Return (X, Y) of the center of cell containing provided text 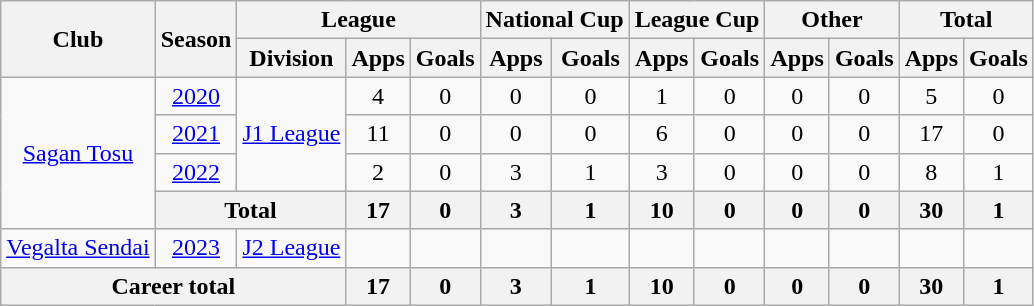
11 (378, 134)
J2 League (292, 248)
6 (662, 134)
League (358, 20)
J1 League (292, 134)
5 (931, 96)
National Cup (554, 20)
2021 (196, 134)
4 (378, 96)
Season (196, 39)
Club (78, 39)
2 (378, 172)
League Cup (697, 20)
2023 (196, 248)
Vegalta Sendai (78, 248)
Sagan Tosu (78, 153)
2020 (196, 96)
2022 (196, 172)
Career total (174, 286)
Other (832, 20)
8 (931, 172)
Division (292, 58)
